Find where the given text appears and provide that cell's center as (x, y) coordinate. 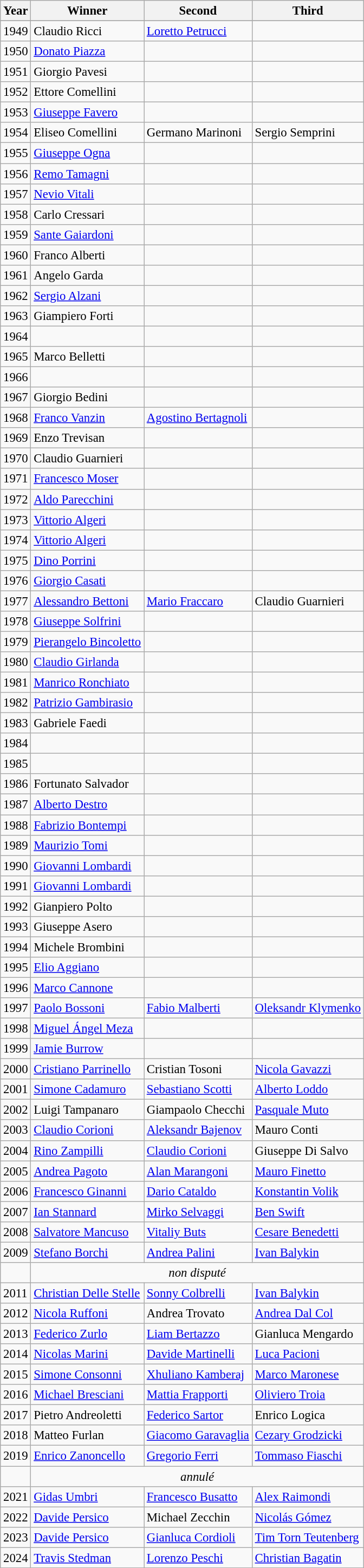
1981 (16, 683)
Germano Marinoni (198, 133)
Maurizio Tomi (88, 845)
Nevio Vitali (88, 194)
2023 (16, 1537)
1991 (16, 886)
Patrizio Gambirasio (88, 703)
Ben Swift (308, 1212)
Dino Porrini (88, 560)
1984 (16, 743)
1996 (16, 988)
Michael Zecchin (198, 1517)
1986 (16, 785)
2017 (16, 1415)
Carlo Cressari (88, 214)
Luigi Tampanaro (88, 1110)
Fabio Malberti (198, 1008)
Andrea Pagoto (88, 1171)
1980 (16, 662)
2018 (16, 1435)
1979 (16, 642)
1949 (16, 31)
Dario Cataldo (198, 1191)
Matteo Furlan (88, 1435)
Loretto Petrucci (198, 31)
Angelo Garda (88, 276)
Eliseo Comellini (88, 133)
2001 (16, 1089)
2011 (16, 1293)
Gianluca Cordioli (198, 1537)
1994 (16, 947)
2016 (16, 1395)
Giampaolo Checchi (198, 1110)
2007 (16, 1212)
Winner (88, 11)
Michele Brombini (88, 947)
Aldo Parecchini (88, 499)
Lorenzo Peschi (198, 1558)
Nicola Ruffoni (88, 1314)
1968 (16, 418)
1956 (16, 174)
2014 (16, 1354)
Giorgio Pavesi (88, 72)
2006 (16, 1191)
Sante Gaiardoni (88, 234)
1952 (16, 92)
1954 (16, 133)
Vitaliy Buts (198, 1232)
1967 (16, 397)
Agostino Bertagnoli (198, 418)
Mirko Selvaggi (198, 1212)
2003 (16, 1131)
Stefano Borchi (88, 1252)
Manrico Ronchiato (88, 683)
1960 (16, 255)
Cristiano Parrinello (88, 1069)
Travis Stedman (88, 1558)
Andrea Palini (198, 1252)
Pietro Andreoletti (88, 1415)
Marco Cannone (88, 988)
1961 (16, 276)
Giuseppe Favero (88, 113)
Giampiero Forti (88, 316)
Second (198, 11)
1969 (16, 438)
Alessandro Bettoni (88, 601)
non disputé (197, 1273)
Oleksandr Klymenko (308, 1008)
Fabrizio Bontempi (88, 825)
1970 (16, 459)
2015 (16, 1375)
Franco Alberti (88, 255)
Pasquale Muto (308, 1110)
1989 (16, 845)
Jamie Burrow (88, 1049)
Mario Fraccaro (198, 601)
2012 (16, 1314)
1973 (16, 520)
1953 (16, 113)
2008 (16, 1232)
Aleksandr Bajenov (198, 1131)
1950 (16, 51)
Elio Aggiano (88, 968)
Claudio Ricci (88, 31)
1977 (16, 601)
Mauro Finetto (308, 1171)
Ian Stannard (88, 1212)
Konstantin Volik (308, 1191)
2009 (16, 1252)
Sebastiano Scotti (198, 1089)
Franco Vanzin (88, 418)
1964 (16, 336)
Francesco Ginanni (88, 1191)
Alex Raimondi (308, 1497)
Gidas Umbri (88, 1497)
Christian Delle Stelle (88, 1293)
Francesco Moser (88, 479)
Mattia Frapporti (198, 1395)
Tommaso Fiaschi (308, 1456)
1999 (16, 1049)
Pierangelo Bincoletto (88, 642)
Claudio Girlanda (88, 662)
2013 (16, 1334)
Cristian Tosoni (198, 1069)
Gregorio Ferri (198, 1456)
1987 (16, 805)
1985 (16, 764)
Andrea Trovato (198, 1314)
Cesare Benedetti (308, 1232)
Giuseppe Solfrini (88, 622)
Remo Tamagni (88, 174)
2005 (16, 1171)
1971 (16, 479)
Marco Maronese (308, 1375)
1995 (16, 968)
Alan Marangoni (198, 1171)
1965 (16, 357)
Giacomo Garavaglia (198, 1435)
Alberto Destro (88, 805)
Giuseppe Di Salvo (308, 1151)
Gianluca Mengardo (308, 1334)
Christian Bagatin (308, 1558)
Alberto Loddo (308, 1089)
Giorgio Casati (88, 581)
Luca Pacioni (308, 1354)
Giorgio Bedini (88, 397)
Sonny Colbrelli (198, 1293)
Enrico Logica (308, 1415)
Giuseppe Ogna (88, 153)
Rino Zampilli (88, 1151)
1974 (16, 540)
1955 (16, 153)
Simone Consonni (88, 1375)
1962 (16, 296)
Nicolas Marini (88, 1354)
2024 (16, 1558)
Tim Torn Teutenberg (308, 1537)
Federico Sartor (198, 1415)
Simone Cadamuro (88, 1089)
Enzo Trevisan (88, 438)
Ettore Comellini (88, 92)
1951 (16, 72)
Nicola Gavazzi (308, 1069)
2022 (16, 1517)
Michael Bresciani (88, 1395)
Xhuliano Kamberaj (198, 1375)
Liam Bertazzo (198, 1334)
1958 (16, 214)
1998 (16, 1029)
1976 (16, 581)
Donato Piazza (88, 51)
1978 (16, 622)
1990 (16, 866)
Paolo Bossoni (88, 1008)
1988 (16, 825)
Sergio Semprini (308, 133)
Sergio Alzani (88, 296)
1959 (16, 234)
Federico Zurlo (88, 1334)
Oliviero Troia (308, 1395)
1993 (16, 927)
Nicolás Gómez (308, 1517)
Francesco Busatto (198, 1497)
Gabriele Faedi (88, 723)
2019 (16, 1456)
1966 (16, 377)
2002 (16, 1110)
Giuseppe Asero (88, 927)
Third (308, 11)
Year (16, 11)
Gianpiero Polto (88, 906)
Cezary Grodzicki (308, 1435)
Miguel Ángel Meza (88, 1029)
Fortunato Salvador (88, 785)
1975 (16, 560)
2004 (16, 1151)
Marco Belletti (88, 357)
1997 (16, 1008)
Andrea Dal Col (308, 1314)
1982 (16, 703)
1983 (16, 723)
2021 (16, 1497)
Salvatore Mancuso (88, 1232)
2000 (16, 1069)
Enrico Zanoncello (88, 1456)
1963 (16, 316)
1957 (16, 194)
annulé (197, 1476)
1972 (16, 499)
Davide Martinelli (198, 1354)
Mauro Conti (308, 1131)
1992 (16, 906)
